Identify which cell holds the provided text, then report its (x, y) central coordinate. 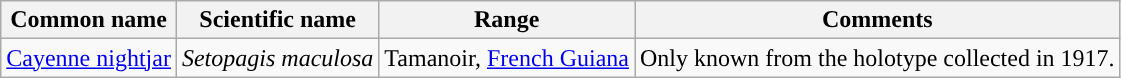
Common name (89, 20)
Range (507, 20)
Scientific name (277, 20)
Tamanoir, French Guiana (507, 58)
Cayenne nightjar (89, 58)
Comments (877, 20)
Only known from the holotype collected in 1917. (877, 58)
Setopagis maculosa (277, 58)
